Extract the (x, y) coordinate from the center of the cell holding the provided text.  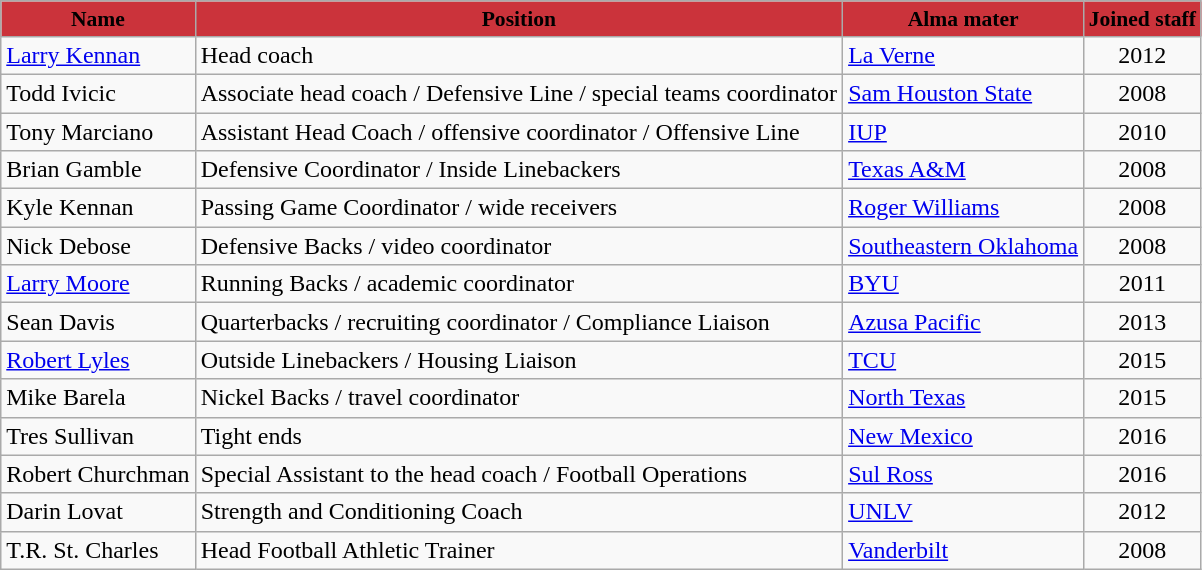
Tony Marciano (98, 131)
La Verne (964, 55)
Robert Churchman (98, 474)
Head coach (518, 55)
Texas A&M (964, 170)
TCU (964, 360)
Vanderbilt (964, 550)
Strength and Conditioning Coach (518, 512)
Sul Ross (964, 474)
Associate head coach / Defensive Line / special teams coordinator (518, 93)
Position (518, 19)
Mike Barela (98, 398)
2010 (1142, 131)
UNLV (964, 512)
Southeastern Oklahoma (964, 246)
North Texas (964, 398)
Defensive Backs / video coordinator (518, 246)
Special Assistant to the head coach / Football Operations (518, 474)
Tight ends (518, 436)
Darin Lovat (98, 512)
2013 (1142, 322)
Running Backs / academic coordinator (518, 284)
Todd Ivicic (98, 93)
Name (98, 19)
Sean Davis (98, 322)
Roger Williams (964, 208)
Nickel Backs / travel coordinator (518, 398)
Azusa Pacific (964, 322)
Outside Linebackers / Housing Liaison (518, 360)
Kyle Kennan (98, 208)
Assistant Head Coach / offensive coordinator / Offensive Line (518, 131)
IUP (964, 131)
Quarterbacks / recruiting coordinator / Compliance Liaison (518, 322)
Brian Gamble (98, 170)
Joined staff (1142, 19)
Nick Debose (98, 246)
Alma mater (964, 19)
Larry Moore (98, 284)
T.R. St. Charles (98, 550)
Passing Game Coordinator / wide receivers (518, 208)
Defensive Coordinator / Inside Linebackers (518, 170)
Sam Houston State (964, 93)
Robert Lyles (98, 360)
Tres Sullivan (98, 436)
Head Football Athletic Trainer (518, 550)
BYU (964, 284)
2011 (1142, 284)
New Mexico (964, 436)
Larry Kennan (98, 55)
